Scan for the cell matching the given text and deliver its [x, y] coordinate at center. 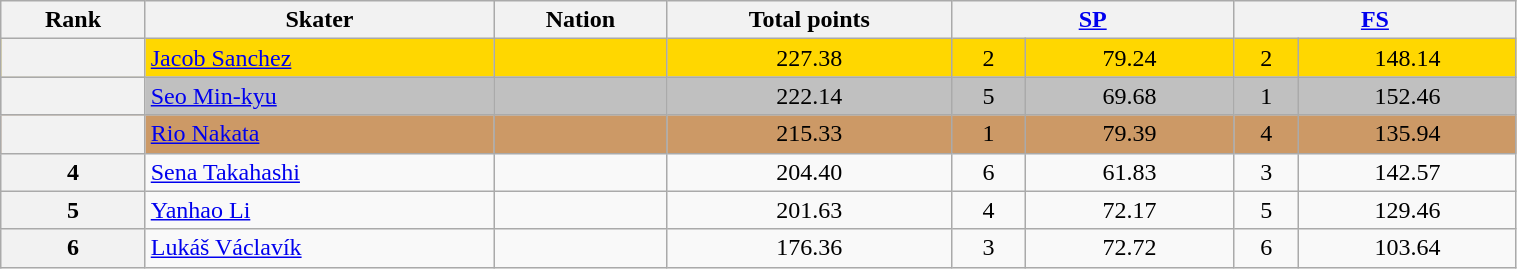
Total points [810, 20]
201.63 [810, 210]
Nation [580, 20]
Seo Min-kyu [320, 96]
103.64 [1408, 248]
227.38 [810, 58]
79.39 [1129, 134]
152.46 [1408, 96]
135.94 [1408, 134]
148.14 [1408, 58]
69.68 [1129, 96]
222.14 [810, 96]
129.46 [1408, 210]
72.17 [1129, 210]
SP [1093, 20]
Rio Nakata [320, 134]
Skater [320, 20]
Yanhao Li [320, 210]
Lukáš Václavík [320, 248]
Jacob Sanchez [320, 58]
204.40 [810, 172]
Rank [73, 20]
Sena Takahashi [320, 172]
72.72 [1129, 248]
79.24 [1129, 58]
142.57 [1408, 172]
215.33 [810, 134]
176.36 [810, 248]
FS [1375, 20]
61.83 [1129, 172]
